Find where the given text appears and provide that cell's center as [X, Y] coordinate. 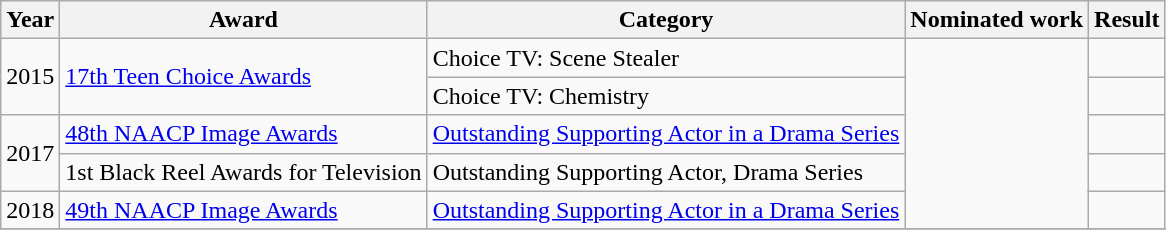
Year [30, 20]
Result [1127, 20]
Category [666, 20]
1st Black Reel Awards for Television [244, 172]
Nominated work [997, 20]
48th NAACP Image Awards [244, 134]
49th NAACP Image Awards [244, 210]
2015 [30, 77]
2018 [30, 210]
2017 [30, 153]
Outstanding Supporting Actor, Drama Series [666, 172]
Award [244, 20]
17th Teen Choice Awards [244, 77]
Choice TV: Chemistry [666, 96]
Choice TV: Scene Stealer [666, 58]
